Capture the cell that displays the provided text and extract its (x, y) central coordinate. 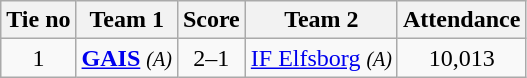
2–1 (211, 58)
1 (38, 58)
GAIS (A) (126, 58)
IF Elfsborg (A) (321, 58)
Team 1 (126, 20)
Score (211, 20)
Team 2 (321, 20)
Tie no (38, 20)
Attendance (461, 20)
10,013 (461, 58)
